Scan for the cell matching the given text and deliver its [x, y] coordinate at center. 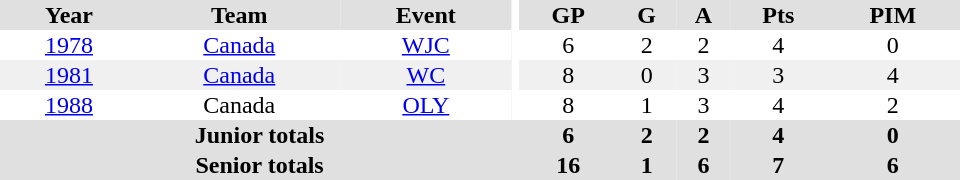
1978 [69, 45]
Senior totals [260, 165]
1981 [69, 75]
Junior totals [260, 135]
Event [426, 15]
1988 [69, 105]
PIM [893, 15]
16 [568, 165]
OLY [426, 105]
Pts [778, 15]
A [704, 15]
WC [426, 75]
Year [69, 15]
G [646, 15]
7 [778, 165]
GP [568, 15]
Team [240, 15]
WJC [426, 45]
